From the cell containing the given text, extract its center point as [x, y] coordinate. 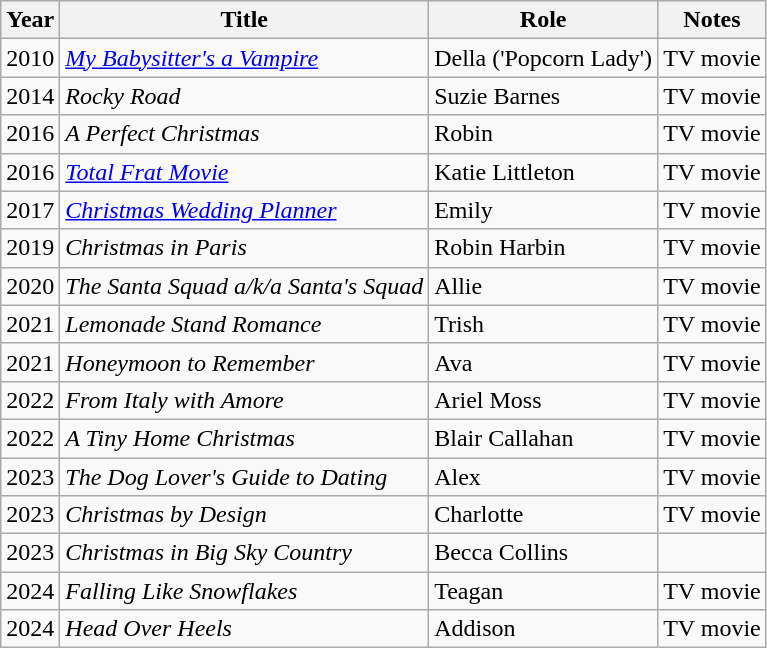
Charlotte [544, 515]
Suzie Barnes [544, 96]
Christmas by Design [244, 515]
Title [244, 20]
Trish [544, 324]
From Italy with Amore [244, 400]
Notes [712, 20]
Addison [544, 629]
Christmas in Paris [244, 248]
Emily [544, 210]
A Perfect Christmas [244, 134]
Blair Callahan [544, 438]
Christmas in Big Sky Country [244, 553]
Role [544, 20]
2020 [30, 286]
Katie Littleton [544, 172]
Robin Harbin [544, 248]
My Babysitter's a Vampire [244, 58]
Della ('Popcorn Lady') [544, 58]
Head Over Heels [244, 629]
Teagan [544, 591]
Robin [544, 134]
Christmas Wedding Planner [244, 210]
Year [30, 20]
Becca Collins [544, 553]
Honeymoon to Remember [244, 362]
Lemonade Stand Romance [244, 324]
A Tiny Home Christmas [244, 438]
2010 [30, 58]
Ariel Moss [544, 400]
Total Frat Movie [244, 172]
2014 [30, 96]
The Dog Lover's Guide to Dating [244, 477]
Alex [544, 477]
2019 [30, 248]
The Santa Squad a/k/a Santa's Squad [244, 286]
2017 [30, 210]
Ava [544, 362]
Falling Like Snowflakes [244, 591]
Allie [544, 286]
Rocky Road [244, 96]
